Scan for the cell matching the given text and deliver its (x, y) coordinate at center. 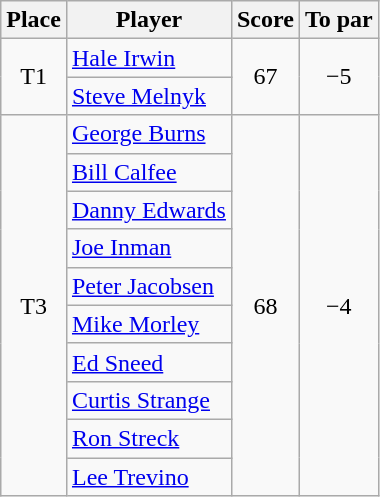
Lee Trevino (148, 477)
To par (338, 20)
Player (148, 20)
67 (265, 77)
Ed Sneed (148, 362)
George Burns (148, 134)
T3 (34, 306)
Score (265, 20)
−5 (338, 77)
Hale Irwin (148, 58)
Curtis Strange (148, 400)
Danny Edwards (148, 210)
Joe Inman (148, 248)
T1 (34, 77)
−4 (338, 306)
68 (265, 306)
Place (34, 20)
Peter Jacobsen (148, 286)
Bill Calfee (148, 172)
Ron Streck (148, 438)
Steve Melnyk (148, 96)
Mike Morley (148, 324)
